Scan for the cell matching the given text and deliver its (X, Y) coordinate at center. 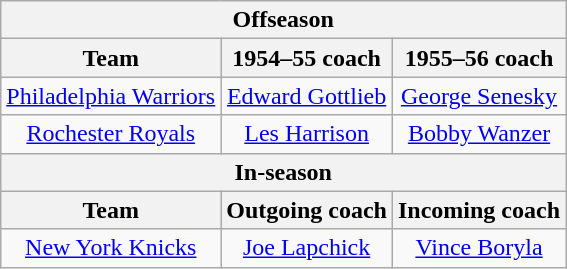
Les Harrison (307, 134)
1954–55 coach (307, 58)
George Senesky (478, 96)
New York Knicks (111, 248)
Philadelphia Warriors (111, 96)
Rochester Royals (111, 134)
Bobby Wanzer (478, 134)
1955–56 coach (478, 58)
Offseason (284, 20)
Joe Lapchick (307, 248)
Outgoing coach (307, 210)
Vince Boryla (478, 248)
Incoming coach (478, 210)
Edward Gottlieb (307, 96)
In-season (284, 172)
